From the cell containing the given text, extract its center point as (x, y) coordinate. 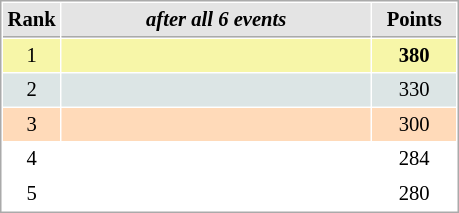
5 (32, 194)
380 (414, 56)
4 (32, 158)
after all 6 events (216, 20)
2 (32, 90)
Points (414, 20)
284 (414, 158)
1 (32, 56)
Rank (32, 20)
3 (32, 124)
300 (414, 124)
280 (414, 194)
330 (414, 90)
